Provide the [x, y] coordinate of the cell's center where the given text is located.  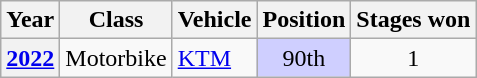
2022 [30, 58]
Position [304, 20]
Class [116, 20]
KTM [214, 58]
Motorbike [116, 58]
1 [414, 58]
Vehicle [214, 20]
90th [304, 58]
Stages won [414, 20]
Year [30, 20]
